Return (X, Y) of the center of cell containing provided text 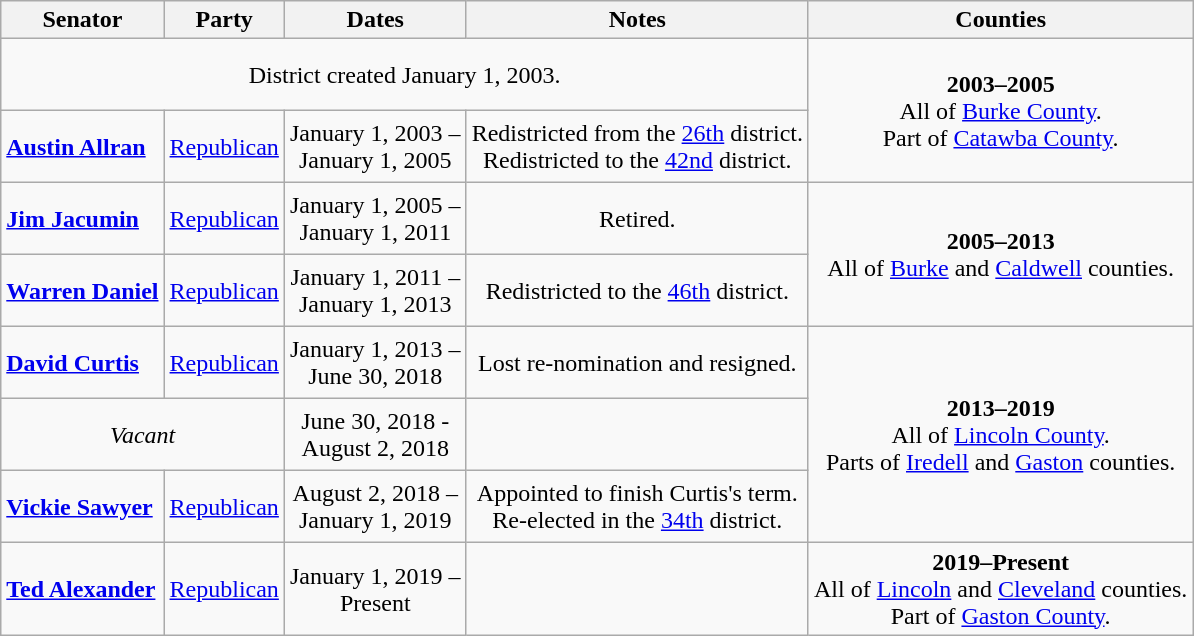
Senator (82, 20)
Vacant (143, 435)
District created January 1, 2003. (405, 75)
Ted Alexander (82, 589)
Notes (637, 20)
2005–2013 All of Burke and Caldwell counties. (1000, 255)
David Curtis (82, 363)
January 1, 2011 – January 1, 2013 (375, 291)
Vickie Sawyer (82, 507)
2013–2019 All of Lincoln County. Parts of Iredell and Gaston counties. (1000, 435)
January 1, 2019 – Present (375, 589)
Party (224, 20)
Lost re-nomination and resigned. (637, 363)
Retired. (637, 219)
January 1, 2013 – June 30, 2018 (375, 363)
Counties (1000, 20)
2019–Present All of Lincoln and Cleveland counties. Part of Gaston County. (1000, 589)
August 2, 2018 – January 1, 2019 (375, 507)
Appointed to finish Curtis's term. Re-elected in the 34th district. (637, 507)
Austin Allran (82, 147)
2003–2005 All of Burke County. Part of Catawba County. (1000, 111)
Redistricted from the 26th district. Redistricted to the 42nd district. (637, 147)
Jim Jacumin (82, 219)
Dates (375, 20)
Warren Daniel (82, 291)
January 1, 2005 – January 1, 2011 (375, 219)
June 30, 2018 - August 2, 2018 (375, 435)
January 1, 2003 – January 1, 2005 (375, 147)
Redistricted to the 46th district. (637, 291)
